Scan for the cell matching the given text and deliver its (X, Y) coordinate at center. 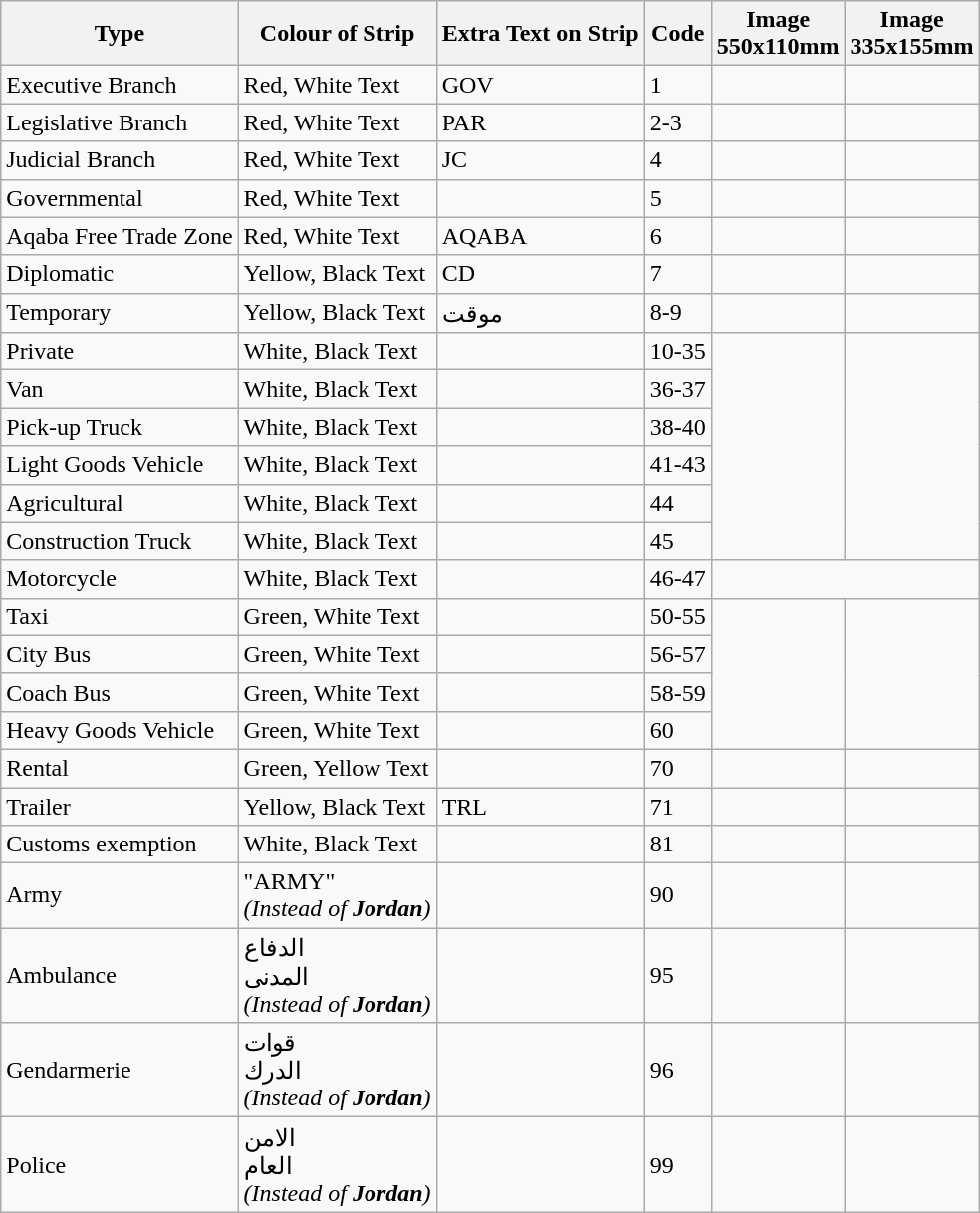
Temporary (120, 313)
Diplomatic (120, 274)
99 (677, 1165)
CD (540, 274)
Judicial Branch (120, 160)
Army (120, 896)
90 (677, 896)
Police (120, 1165)
41-43 (677, 465)
10-35 (677, 352)
Taxi (120, 616)
City Bus (120, 654)
Ambulance (120, 976)
8-9 (677, 313)
Colour of Strip (337, 34)
95 (677, 976)
1 (677, 85)
56-57 (677, 654)
JC (540, 160)
Light Goods Vehicle (120, 465)
71 (677, 806)
Code (677, 34)
Coach Bus (120, 692)
Type (120, 34)
4 (677, 160)
الامنالعام(Instead of Jordan) (337, 1165)
70 (677, 768)
Private (120, 352)
2-3 (677, 122)
60 (677, 730)
81 (677, 845)
Image335x155mm (912, 34)
Legislative Branch (120, 122)
7 (677, 274)
Aqaba Free Trade Zone (120, 236)
Trailer (120, 806)
Extra Text on Strip (540, 34)
45 (677, 541)
Construction Truck (120, 541)
"ARMY"(Instead of Jordan) (337, 896)
موقت (540, 313)
TRL (540, 806)
Gendarmerie (120, 1070)
AQABA (540, 236)
Van (120, 389)
قواتالدرك(Instead of Jordan) (337, 1070)
96 (677, 1070)
Executive Branch (120, 85)
5 (677, 198)
44 (677, 503)
PAR (540, 122)
6 (677, 236)
Pick-up Truck (120, 427)
GOV (540, 85)
Customs exemption (120, 845)
Governmental (120, 198)
50-55 (677, 616)
Motorcycle (120, 579)
Green, Yellow Text (337, 768)
الدفاعالمدنی(Instead of Jordan) (337, 976)
Rental (120, 768)
36-37 (677, 389)
Image550x110mm (778, 34)
58-59 (677, 692)
Agricultural (120, 503)
38-40 (677, 427)
Heavy Goods Vehicle (120, 730)
46-47 (677, 579)
